Determine the (X, Y) coordinate at the center of the cell enclosing the given text.  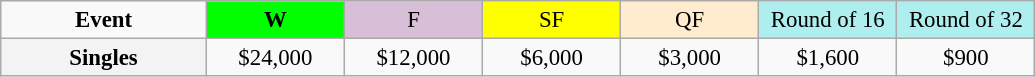
$6,000 (552, 58)
$900 (966, 58)
Round of 16 (828, 20)
SF (552, 20)
QF (690, 20)
F (413, 20)
Round of 32 (966, 20)
$12,000 (413, 58)
W (275, 20)
$24,000 (275, 58)
Event (104, 20)
$3,000 (690, 58)
$1,600 (828, 58)
Singles (104, 58)
